Determine the [x, y] coordinate at the center of the cell enclosing the given text.  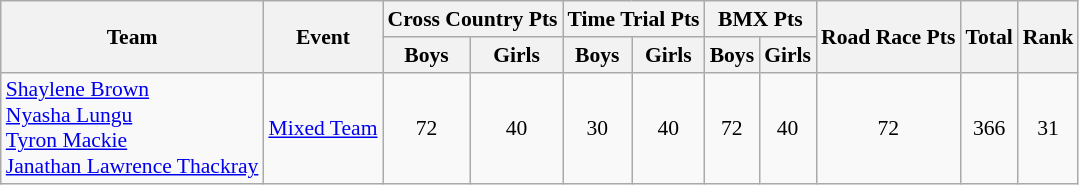
Mixed Team [322, 128]
366 [988, 128]
Cross Country Pts [473, 19]
Event [322, 36]
Rank [1048, 36]
31 [1048, 128]
Total [988, 36]
Road Race Pts [888, 36]
Time Trial Pts [634, 19]
Shaylene BrownNyasha LunguTyron MackieJanathan Lawrence Thackray [132, 128]
30 [598, 128]
BMX Pts [760, 19]
Team [132, 36]
